Determine the (X, Y) coordinate at the center of the cell enclosing the given text.  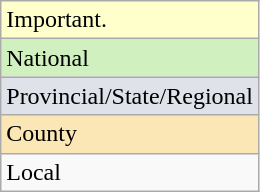
National (130, 58)
County (130, 134)
Provincial/State/Regional (130, 96)
Local (130, 172)
Important. (130, 20)
